Find where the given text appears and provide that cell's center as (x, y) coordinate. 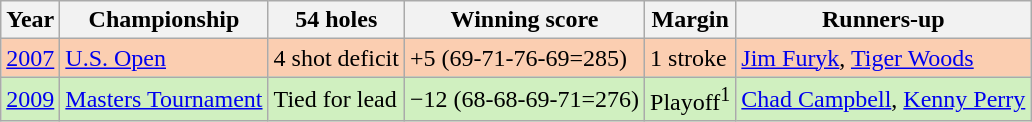
2009 (30, 100)
4 shot deficit (336, 58)
Runners-up (884, 20)
54 holes (336, 20)
Chad Campbell, Kenny Perry (884, 100)
Championship (164, 20)
Jim Furyk, Tiger Woods (884, 58)
Playoff1 (690, 100)
Year (30, 20)
U.S. Open (164, 58)
+5 (69-71-76-69=285) (524, 58)
Masters Tournament (164, 100)
Margin (690, 20)
Winning score (524, 20)
1 stroke (690, 58)
−12 (68-68-69-71=276) (524, 100)
2007 (30, 58)
Tied for lead (336, 100)
